Capture the cell that displays the provided text and extract its [x, y] central coordinate. 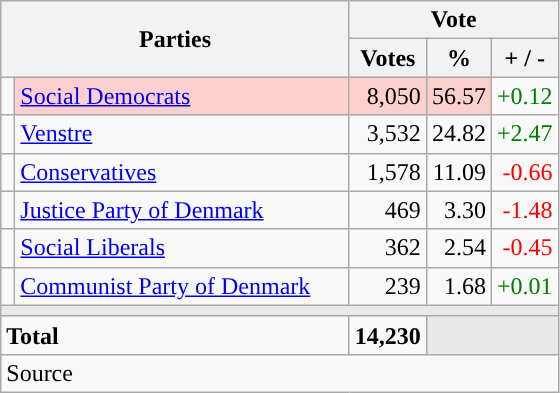
8,050 [388, 96]
11.09 [458, 172]
24.82 [458, 134]
% [458, 58]
362 [388, 248]
Social Democrats [182, 96]
Communist Party of Denmark [182, 286]
3,532 [388, 134]
1,578 [388, 172]
+2.47 [524, 134]
-0.66 [524, 172]
Social Liberals [182, 248]
Venstre [182, 134]
+0.12 [524, 96]
239 [388, 286]
Votes [388, 58]
+ / - [524, 58]
Vote [454, 20]
3.30 [458, 210]
-0.45 [524, 248]
14,230 [388, 335]
56.57 [458, 96]
+0.01 [524, 286]
469 [388, 210]
Justice Party of Denmark [182, 210]
Total [176, 335]
-1.48 [524, 210]
2.54 [458, 248]
Source [280, 373]
1.68 [458, 286]
Conservatives [182, 172]
Parties [176, 39]
